Return the (x, y) coordinate for the center point of the cell that contains the specified text.  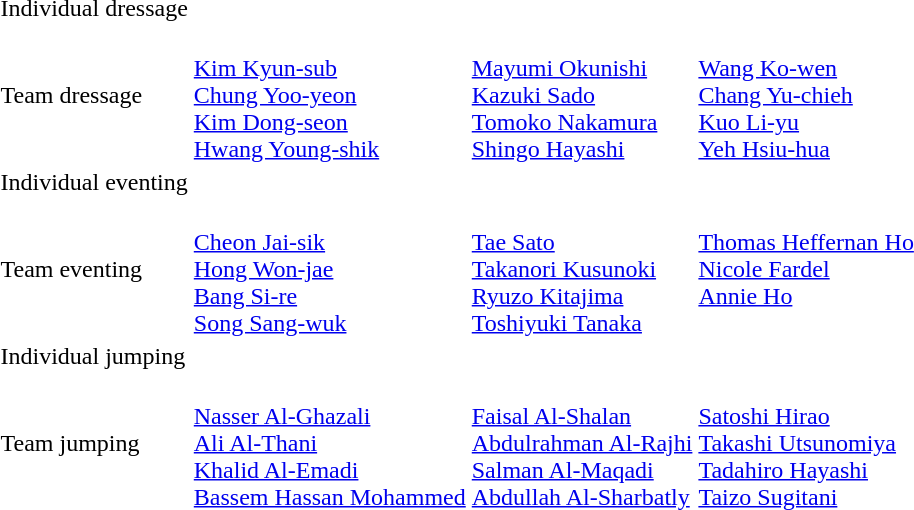
Tae SatoTakanori KusunokiRyuzo KitajimaToshiyuki Tanaka (582, 269)
Cheon Jai-sikHong Won-jaeBang Si-reSong Sang-wuk (330, 269)
Kim Kyun-subChung Yoo-yeonKim Dong-seonHwang Young-shik (330, 95)
Mayumi OkunishiKazuki SadoTomoko NakamuraShingo Hayashi (582, 95)
